Locate the cell with the specified text and output its [X, Y] center coordinate. 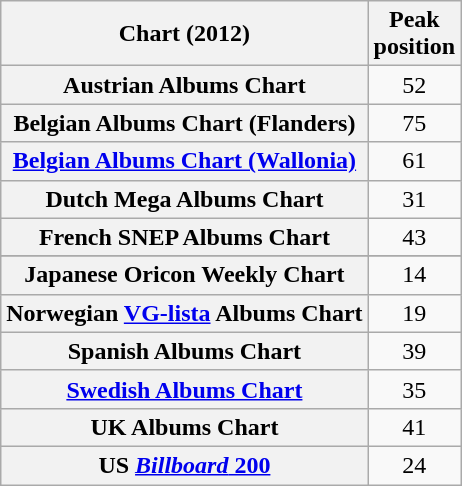
31 [414, 199]
UK Albums Chart [184, 427]
61 [414, 161]
24 [414, 465]
14 [414, 275]
19 [414, 313]
Japanese Oricon Weekly Chart [184, 275]
Dutch Mega Albums Chart [184, 199]
Belgian Albums Chart (Flanders) [184, 123]
75 [414, 123]
Chart (2012) [184, 34]
Norwegian VG-lista Albums Chart [184, 313]
US Billboard 200 [184, 465]
41 [414, 427]
Spanish Albums Chart [184, 351]
Peakposition [414, 34]
39 [414, 351]
52 [414, 85]
Swedish Albums Chart [184, 389]
Austrian Albums Chart [184, 85]
35 [414, 389]
Belgian Albums Chart (Wallonia) [184, 161]
43 [414, 237]
French SNEP Albums Chart [184, 237]
